Return (x, y) of the center of cell containing provided text 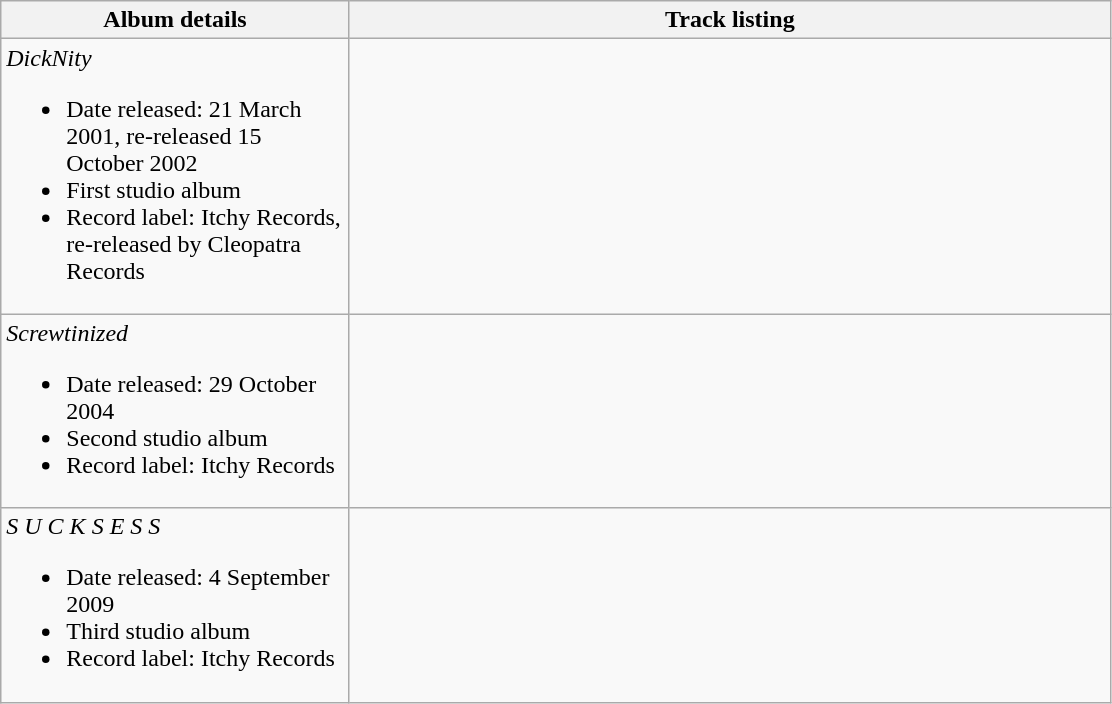
S U C K S E S SDate released: 4 September 2009Third studio albumRecord label: Itchy Records (176, 605)
Track listing (730, 20)
Album details (176, 20)
DickNityDate released: 21 March 2001, re-released 15 October 2002First studio albumRecord label: Itchy Records, re-released by Cleopatra Records (176, 176)
ScrewtinizedDate released: 29 October 2004Second studio albumRecord label: Itchy Records (176, 411)
